Search for the cell housing the specified text and yield its (x, y) center coordinate. 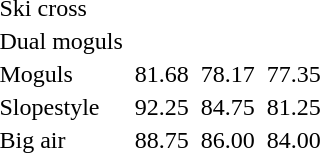
84.75 (228, 107)
78.17 (228, 74)
81.68 (162, 74)
92.25 (162, 107)
